Output the (X, Y) coordinate of the center of the cell containing the given text.  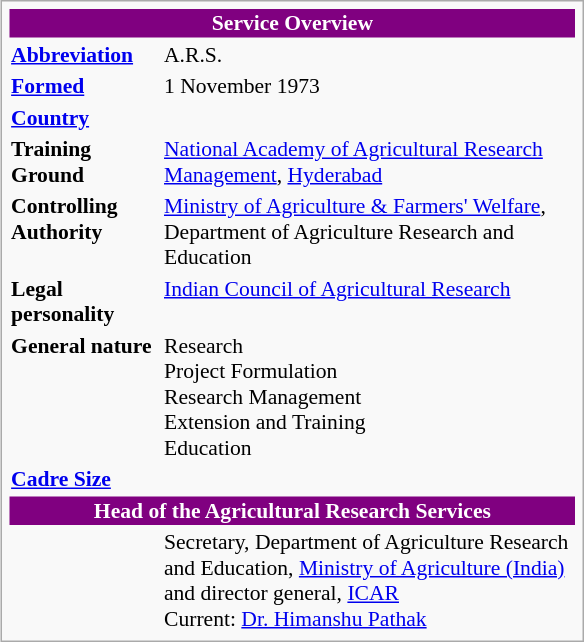
ResearchProject FormulationResearch ManagementExtension and TrainingEducation (368, 396)
Head of the Agricultural Research Services (293, 510)
Cadre Size (85, 479)
Secretary, Department of Agriculture Research and Education, Ministry of Agriculture (India) and director general, ICAR Current: Dr. Himanshu Pathak (368, 580)
Service Overview (293, 23)
Indian Council of Agricultural Research (368, 301)
1 November 1973 (368, 86)
Country (85, 117)
Legal personality (85, 301)
National Academy of Agricultural Research Management, Hyderabad (368, 162)
Ministry of Agriculture & Farmers' Welfare, Department of Agriculture Research and Education (368, 232)
General nature (85, 396)
Controlling Authority (85, 232)
Abbreviation (85, 54)
Training Ground (85, 162)
Formed (85, 86)
A.R.S. (368, 54)
